Extract the [x, y] coordinate from the center of the cell holding the provided text.  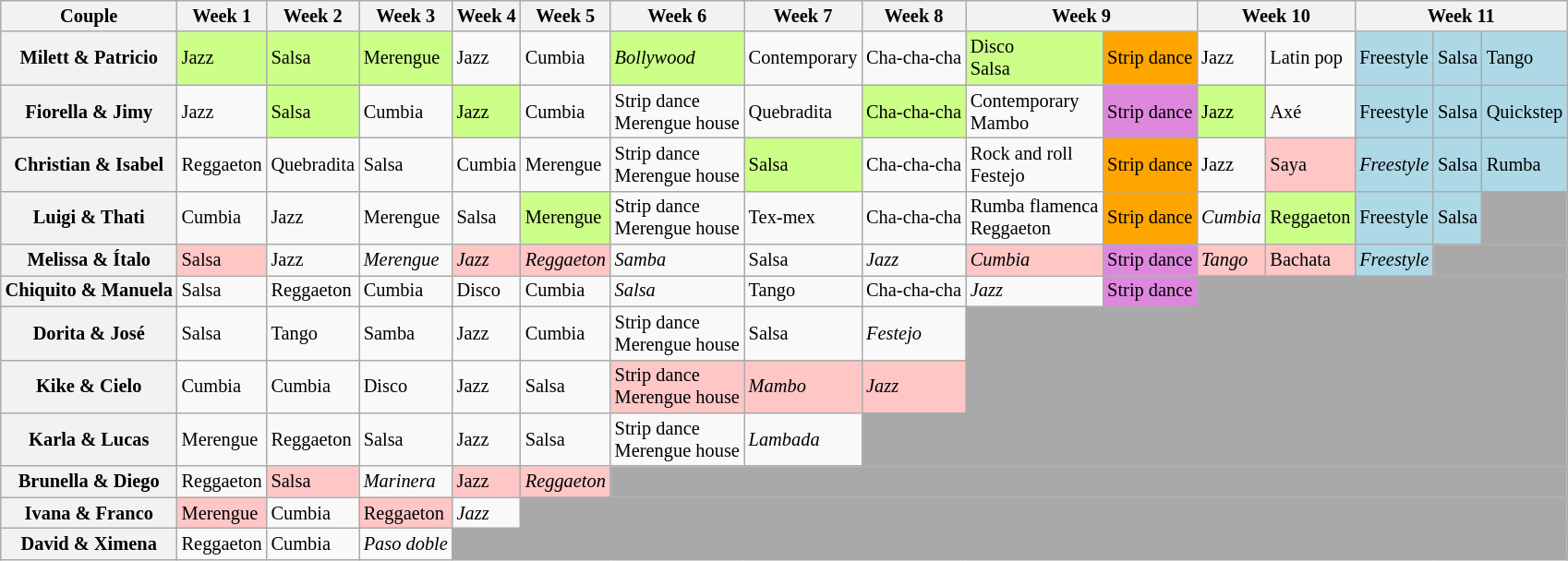
Saya [1309, 164]
Latin pop [1309, 58]
Festejo [914, 333]
DiscoSalsa [1034, 58]
Week 4 [487, 16]
Bachata [1309, 260]
Week 10 [1276, 16]
Rock and rollFestejo [1034, 164]
Marinera [406, 482]
Kike & Cielo [89, 387]
Karla & Lucas [89, 439]
Lambada [803, 439]
Week 1 [222, 16]
Week 11 [1461, 16]
Week 9 [1081, 16]
Paso doble [406, 543]
Week 8 [914, 16]
Dorita & José [89, 333]
David & Ximena [89, 543]
Week 2 [313, 16]
Brunella & Diego [89, 482]
Week 5 [565, 16]
Christian & Isabel [89, 164]
Melissa & Ítalo [89, 260]
Quickstep [1525, 112]
Week 3 [406, 16]
Contemporary [803, 58]
Chiquito & Manuela [89, 291]
Milett & Patricio [89, 58]
Week 6 [678, 16]
Luigi & Thati [89, 218]
Axé [1309, 112]
Bollywood [678, 58]
Couple [89, 16]
Tex-mex [803, 218]
ContemporaryMambo [1034, 112]
Rumba flamencaReggaeton [1034, 218]
Mambo [803, 387]
Rumba [1525, 164]
Fiorella & Jimy [89, 112]
Ivana & Franco [89, 513]
Week 7 [803, 16]
